Search for the cell housing the specified text and yield its (x, y) center coordinate. 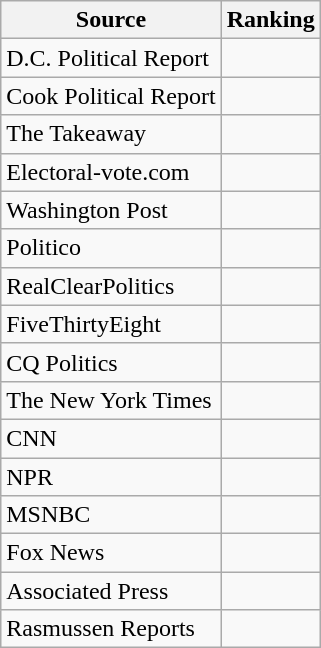
Electoral-vote.com (111, 172)
NPR (111, 477)
Cook Political Report (111, 96)
CQ Politics (111, 362)
D.C. Political Report (111, 58)
Politico (111, 248)
Source (111, 20)
Washington Post (111, 210)
The Takeaway (111, 134)
Fox News (111, 553)
FiveThirtyEight (111, 324)
Associated Press (111, 591)
MSNBC (111, 515)
Rasmussen Reports (111, 629)
Ranking (270, 20)
RealClearPolitics (111, 286)
CNN (111, 438)
The New York Times (111, 400)
